Return [X, Y] of the center of cell containing provided text 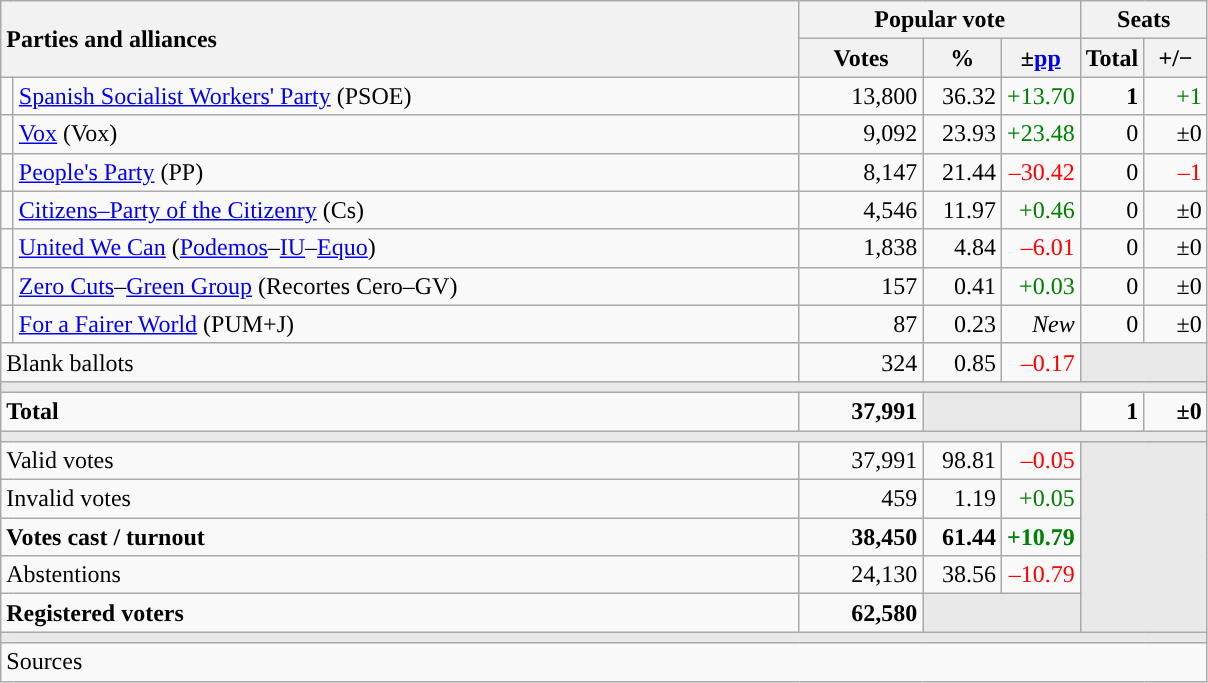
Votes cast / turnout [400, 537]
–30.42 [1040, 172]
Registered voters [400, 613]
4.84 [962, 248]
Invalid votes [400, 499]
New [1040, 324]
98.81 [962, 461]
+0.46 [1040, 210]
Votes [861, 58]
62,580 [861, 613]
Spanish Socialist Workers' Party (PSOE) [406, 96]
38,450 [861, 537]
23.93 [962, 134]
1,838 [861, 248]
±pp [1040, 58]
Popular vote [940, 20]
–0.17 [1040, 362]
13,800 [861, 96]
Zero Cuts–Green Group (Recortes Cero–GV) [406, 286]
Vox (Vox) [406, 134]
459 [861, 499]
+1 [1176, 96]
United We Can (Podemos–IU–Equo) [406, 248]
11.97 [962, 210]
24,130 [861, 575]
0.85 [962, 362]
21.44 [962, 172]
157 [861, 286]
Blank ballots [400, 362]
Seats [1144, 20]
8,147 [861, 172]
–6.01 [1040, 248]
Valid votes [400, 461]
0.23 [962, 324]
324 [861, 362]
+0.05 [1040, 499]
+/− [1176, 58]
For a Fairer World (PUM+J) [406, 324]
4,546 [861, 210]
+10.79 [1040, 537]
Abstentions [400, 575]
–1 [1176, 172]
–0.05 [1040, 461]
+0.03 [1040, 286]
Sources [604, 662]
38.56 [962, 575]
% [962, 58]
+23.48 [1040, 134]
36.32 [962, 96]
9,092 [861, 134]
0.41 [962, 286]
Parties and alliances [400, 39]
–10.79 [1040, 575]
61.44 [962, 537]
+13.70 [1040, 96]
Citizens–Party of the Citizenry (Cs) [406, 210]
87 [861, 324]
1.19 [962, 499]
People's Party (PP) [406, 172]
